Search for the cell housing the specified text and yield its (X, Y) center coordinate. 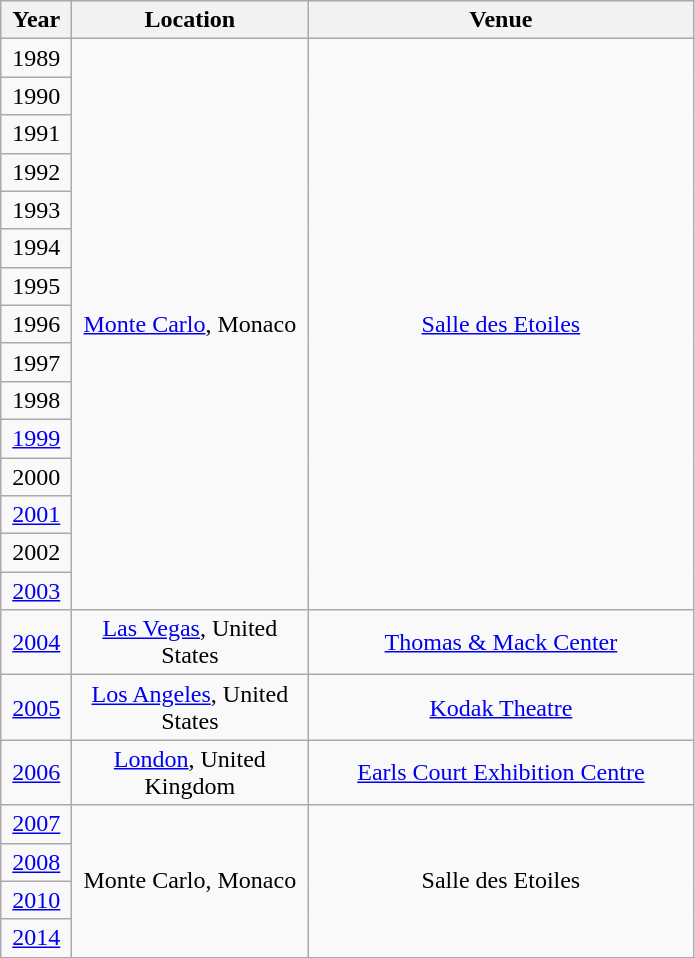
1998 (36, 400)
1994 (36, 248)
1991 (36, 134)
1995 (36, 286)
Thomas & Mack Center (501, 642)
Kodak Theatre (501, 708)
1999 (36, 438)
2010 (36, 900)
2007 (36, 824)
1993 (36, 210)
1989 (36, 58)
Location (190, 20)
Venue (501, 20)
London, United Kingdom (190, 772)
Year (36, 20)
1992 (36, 172)
2002 (36, 553)
2003 (36, 591)
Earls Court Exhibition Centre (501, 772)
2004 (36, 642)
2006 (36, 772)
1997 (36, 362)
2008 (36, 862)
1990 (36, 96)
Las Vegas, United States (190, 642)
2014 (36, 938)
1996 (36, 324)
2000 (36, 477)
Los Angeles, United States (190, 708)
2001 (36, 515)
2005 (36, 708)
